For the text-containing cell, return its midpoint in [X, Y] coordinate format. 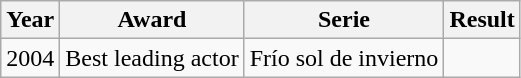
Award [152, 20]
Serie [344, 20]
2004 [30, 58]
Result [482, 20]
Year [30, 20]
Frío sol de invierno [344, 58]
Best leading actor [152, 58]
